From the cell containing the given text, extract its center point as [x, y] coordinate. 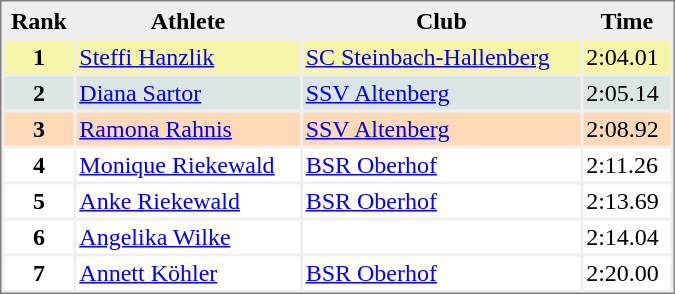
2 [38, 92]
2:20.00 [626, 272]
7 [38, 272]
4 [38, 164]
Anke Riekewald [188, 200]
Athlete [188, 20]
Angelika Wilke [188, 236]
2:05.14 [626, 92]
Diana Sartor [188, 92]
5 [38, 200]
2:13.69 [626, 200]
Monique Riekewald [188, 164]
Annett Köhler [188, 272]
Time [626, 20]
Ramona Rahnis [188, 128]
2:08.92 [626, 128]
3 [38, 128]
Club [442, 20]
6 [38, 236]
1 [38, 56]
2:11.26 [626, 164]
2:14.04 [626, 236]
Steffi Hanzlik [188, 56]
Rank [38, 20]
2:04.01 [626, 56]
SC Steinbach-Hallenberg [442, 56]
